Scan for the cell matching the given text and deliver its [X, Y] coordinate at center. 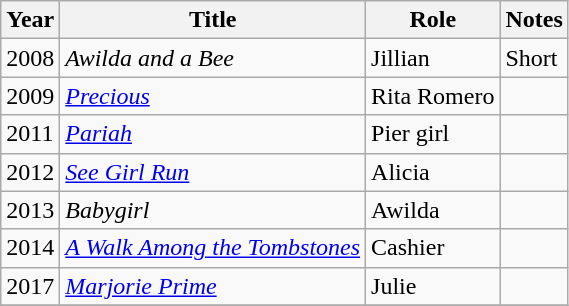
Pariah [213, 134]
Cashier [433, 248]
2013 [30, 210]
Notes [534, 20]
Babygirl [213, 210]
Julie [433, 286]
Pier girl [433, 134]
Title [213, 20]
Rita Romero [433, 96]
2008 [30, 58]
Short [534, 58]
Year [30, 20]
2009 [30, 96]
2011 [30, 134]
Awilda and a Bee [213, 58]
Precious [213, 96]
2017 [30, 286]
Marjorie Prime [213, 286]
See Girl Run [213, 172]
Alicia [433, 172]
2012 [30, 172]
2014 [30, 248]
Awilda [433, 210]
Jillian [433, 58]
Role [433, 20]
A Walk Among the Tombstones [213, 248]
